Extract the (X, Y) coordinate from the center of the cell holding the provided text.  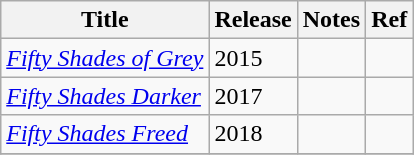
Fifty Shades of Grey (105, 58)
2018 (253, 134)
2017 (253, 96)
Ref (390, 20)
Fifty Shades Freed (105, 134)
Notes (331, 20)
Title (105, 20)
Fifty Shades Darker (105, 96)
2015 (253, 58)
Release (253, 20)
